For the text-containing cell, return its midpoint in [x, y] coordinate format. 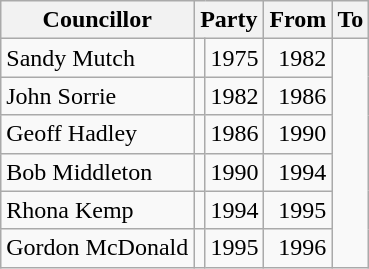
From [298, 20]
Bob Middleton [98, 172]
Rhona Kemp [98, 210]
Councillor [98, 20]
1996 [298, 248]
Sandy Mutch [98, 58]
1975 [234, 58]
Party [229, 20]
Geoff Hadley [98, 134]
Gordon McDonald [98, 248]
To [350, 20]
John Sorrie [98, 96]
